Capture the cell that displays the provided text and extract its (X, Y) central coordinate. 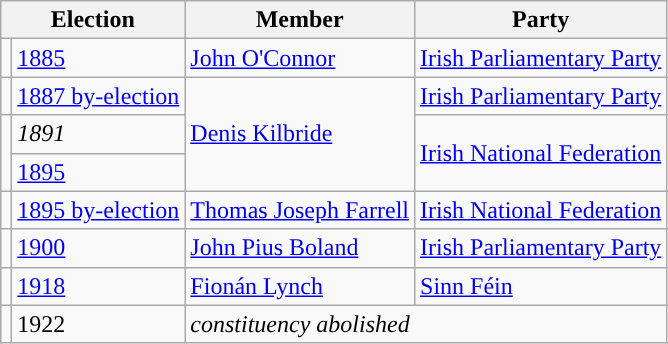
1891 (98, 134)
John Pius Boland (300, 248)
Thomas Joseph Farrell (300, 210)
Party (541, 20)
Fionán Lynch (300, 286)
1895 (98, 172)
constituency abolished (426, 324)
Member (300, 20)
1922 (98, 324)
1900 (98, 248)
John O'Connor (300, 58)
1887 by-election (98, 96)
Denis Kilbride (300, 134)
1885 (98, 58)
Election (93, 20)
1918 (98, 286)
1895 by-election (98, 210)
Sinn Féin (541, 286)
